Locate the cell with the specified text and output its [X, Y] center coordinate. 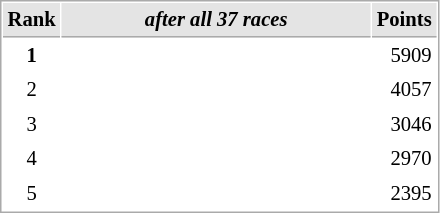
Points [404, 20]
1 [32, 56]
2395 [404, 194]
4 [32, 158]
Rank [32, 20]
2970 [404, 158]
3 [32, 124]
after all 37 races [216, 20]
5 [32, 194]
2 [32, 90]
4057 [404, 90]
5909 [404, 56]
3046 [404, 124]
